Extract the [X, Y] coordinate from the center of the cell holding the provided text.  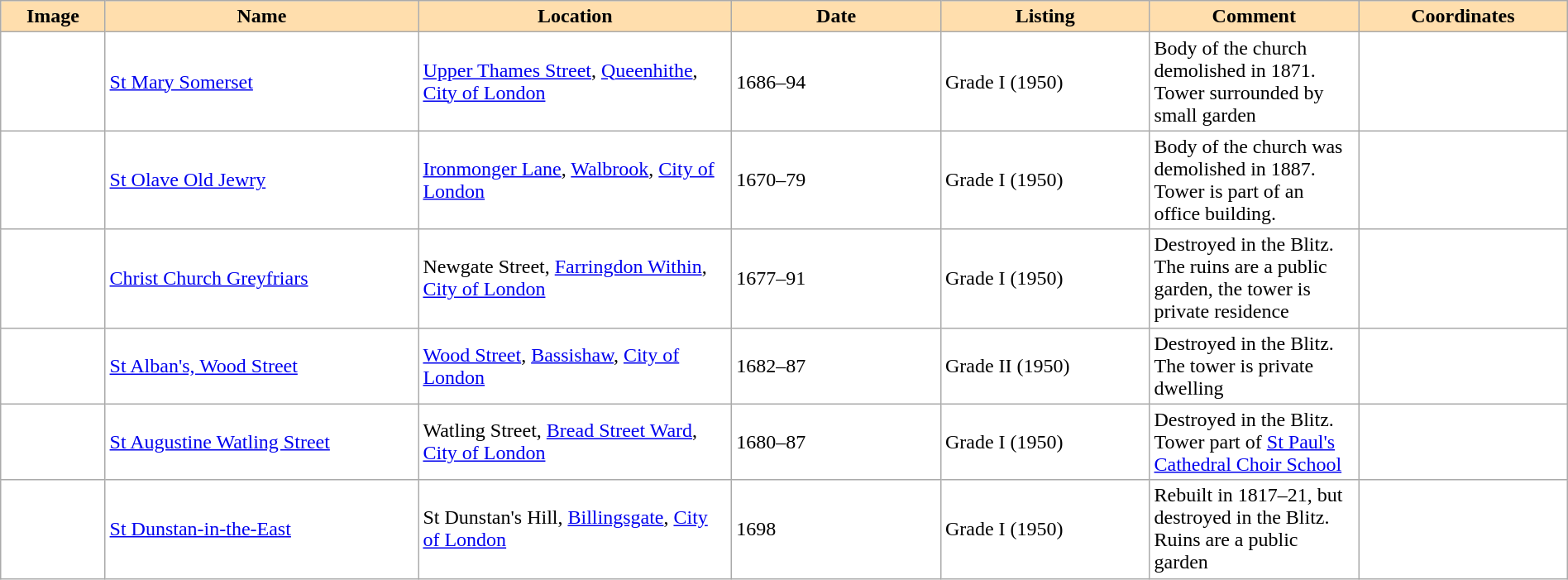
Ironmonger Lane, Walbrook, City of London [576, 180]
Upper Thames Street, Queenhithe, City of London [576, 81]
St Mary Somerset [261, 81]
Image [53, 17]
Location [576, 17]
1682–87 [837, 366]
Grade II (1950) [1045, 366]
St Dunstan's Hill, Billingsgate, City of London [576, 530]
St Dunstan-in-the-East [261, 530]
Newgate Street, Farringdon Within, City of London [576, 278]
1670–79 [837, 180]
Wood Street, Bassishaw, City of London [576, 366]
1677–91 [837, 278]
Rebuilt in 1817–21, but destroyed in the Blitz. Ruins are a public garden [1254, 530]
1680–87 [837, 442]
1698 [837, 530]
Listing [1045, 17]
Name [261, 17]
Destroyed in the Blitz. The ruins are a public garden, the tower is private residence [1254, 278]
Coordinates [1464, 17]
Watling Street, Bread Street Ward, City of London [576, 442]
Destroyed in the Blitz. The tower is private dwelling [1254, 366]
Body of the church demolished in 1871. Tower surrounded by small garden [1254, 81]
Comment [1254, 17]
Destroyed in the Blitz. Tower part of St Paul's Cathedral Choir School [1254, 442]
Body of the church was demolished in 1887. Tower is part of an office building. [1254, 180]
Date [837, 17]
St Augustine Watling Street [261, 442]
1686–94 [837, 81]
St Olave Old Jewry [261, 180]
St Alban's, Wood Street [261, 366]
Christ Church Greyfriars [261, 278]
